Search for the cell housing the specified text and yield its (X, Y) center coordinate. 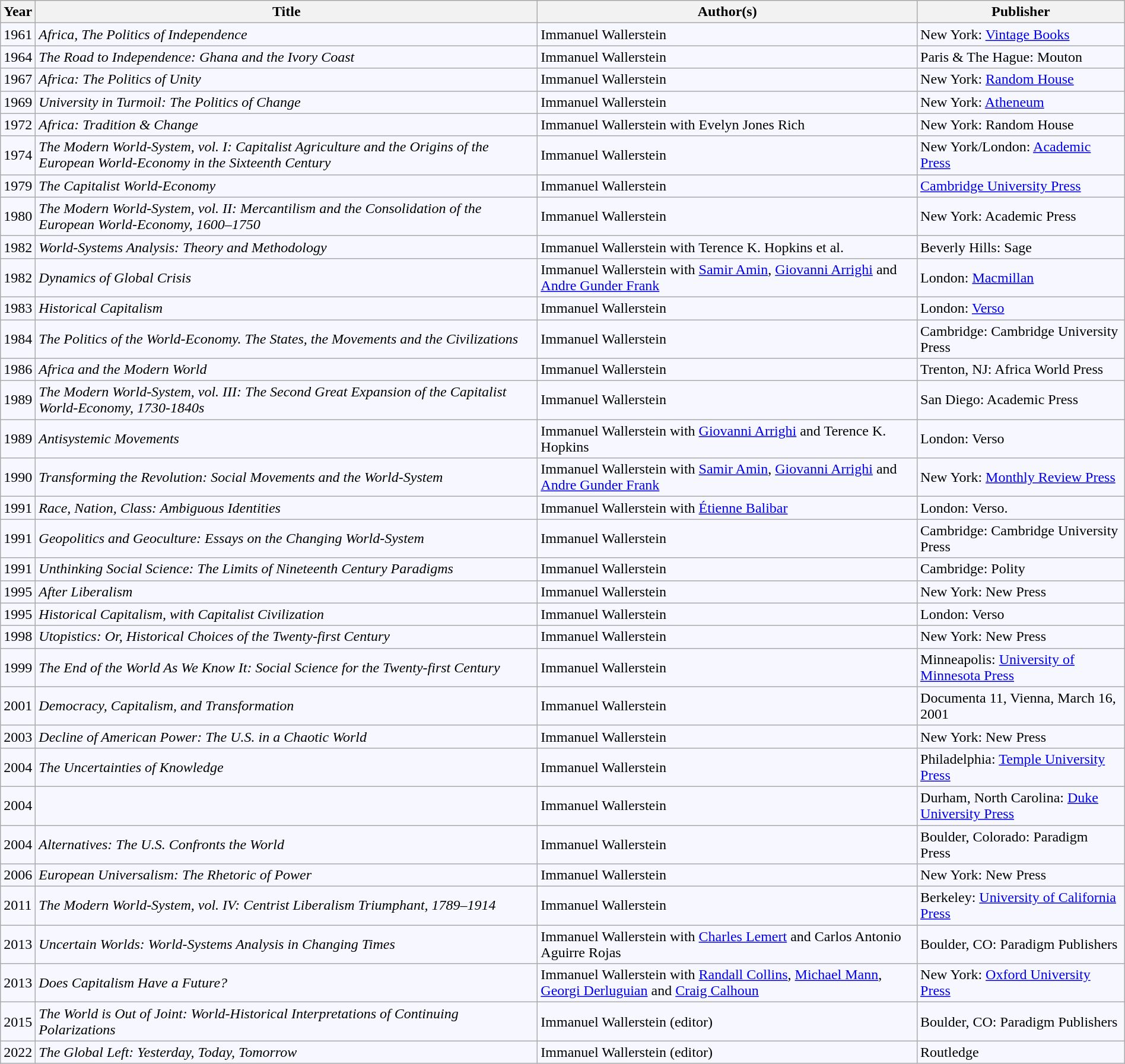
1974 (18, 155)
2006 (18, 875)
1961 (18, 34)
Cambridge: Polity (1021, 569)
Antisystemic Movements (287, 439)
Berkeley: University of California Press (1021, 906)
1972 (18, 125)
New York: Oxford University Press (1021, 983)
Immanuel Wallerstein with Étienne Balibar (727, 508)
Publisher (1021, 12)
Democracy, Capitalism, and Transformation (287, 706)
Africa, The Politics of Independence (287, 34)
1969 (18, 102)
Immanuel Wallerstein with Giovanni Arrighi and Terence K. Hopkins (727, 439)
Immanuel Wallerstein with Randall Collins, Michael Mann, Georgi Derluguian and Craig Calhoun (727, 983)
Decline of American Power: The U.S. in a Chaotic World (287, 736)
2001 (18, 706)
2011 (18, 906)
Uncertain Worlds: World-Systems Analysis in Changing Times (287, 945)
Author(s) (727, 12)
The End of the World As We Know It: Social Science for the Twenty-first Century (287, 667)
Historical Capitalism (287, 308)
Immanuel Wallerstein with Evelyn Jones Rich (727, 125)
Dynamics of Global Crisis (287, 278)
Documenta 11, Vienna, March 16, 2001 (1021, 706)
2022 (18, 1052)
The World is Out of Joint: World-Historical Interpretations of Continuing Polarizations (287, 1022)
Routledge (1021, 1052)
New York/London: Academic Press (1021, 155)
Unthinking Social Science: The Limits of Nineteenth Century Paradigms (287, 569)
Utopistics: Or, Historical Choices of the Twenty-first Century (287, 637)
The Modern World-System, vol. II: Mercantilism and the Consolidation of the European World-Economy, 1600–1750 (287, 216)
1979 (18, 186)
New York: Monthly Review Press (1021, 477)
Africa and the Modern World (287, 370)
1999 (18, 667)
Alternatives: The U.S. Confronts the World (287, 844)
Africa: Tradition & Change (287, 125)
The Modern World-System, vol. III: The Second Great Expansion of the Capitalist World-Economy, 1730-1840s (287, 400)
Boulder, Colorado: Paradigm Press (1021, 844)
1980 (18, 216)
The Capitalist World-Economy (287, 186)
1964 (18, 57)
Title (287, 12)
1984 (18, 338)
Does Capitalism Have a Future? (287, 983)
New York: Academic Press (1021, 216)
Philadelphia: Temple University Press (1021, 767)
1990 (18, 477)
Race, Nation, Class: Ambiguous Identities (287, 508)
Trenton, NJ: Africa World Press (1021, 370)
After Liberalism (287, 592)
The Uncertainties of Knowledge (287, 767)
Africa: The Politics of Unity (287, 80)
Geopolitics and Geoculture: Essays on the Changing World-System (287, 539)
World-Systems Analysis: Theory and Methodology (287, 247)
Year (18, 12)
Transforming the Revolution: Social Movements and the World-System (287, 477)
London: Verso. (1021, 508)
New York: Atheneum (1021, 102)
1986 (18, 370)
The Global Left: Yesterday, Today, Tomorrow (287, 1052)
The Politics of the World-Economy. The States, the Movements and the Civilizations (287, 338)
Immanuel Wallerstein with Terence K. Hopkins et al. (727, 247)
San Diego: Academic Press (1021, 400)
1983 (18, 308)
The Modern World-System, vol. I: Capitalist Agriculture and the Origins of the European World-Economy in the Sixteenth Century (287, 155)
Cambridge University Press (1021, 186)
University in Turmoil: The Politics of Change (287, 102)
European Universalism: The Rhetoric of Power (287, 875)
Immanuel Wallerstein with Charles Lemert and Carlos Antonio Aguirre Rojas (727, 945)
1967 (18, 80)
2015 (18, 1022)
Durham, North Carolina: Duke University Press (1021, 806)
1998 (18, 637)
Paris & The Hague: Mouton (1021, 57)
Historical Capitalism, with Capitalist Civilization (287, 614)
The Road to Independence: Ghana and the Ivory Coast (287, 57)
The Modern World-System, vol. IV: Centrist Liberalism Triumphant, 1789–1914 (287, 906)
Beverly Hills: Sage (1021, 247)
2003 (18, 736)
Minneapolis: University of Minnesota Press (1021, 667)
New York: Vintage Books (1021, 34)
London: Macmillan (1021, 278)
